Find where the given text appears and provide that cell's center as (X, Y) coordinate. 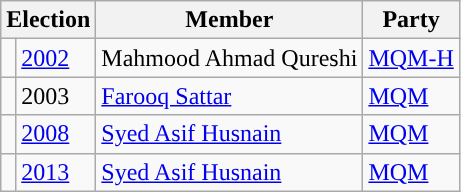
MQM-H (411, 58)
2003 (56, 96)
Farooq Sattar (230, 96)
Election (48, 20)
2002 (56, 58)
2013 (56, 172)
Mahmood Ahmad Qureshi (230, 58)
Member (230, 20)
Party (411, 20)
2008 (56, 134)
